Return [X, Y] of the center of cell containing provided text 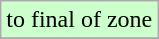
to final of zone [80, 20]
